Identify which cell holds the provided text, then report its [X, Y] central coordinate. 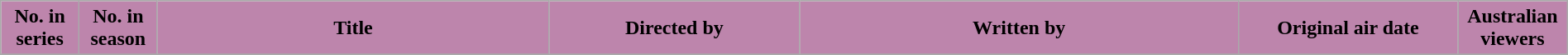
Title [353, 28]
No. inseries [40, 28]
Australian viewers [1513, 28]
Original air date [1348, 28]
No. inseason [117, 28]
Directed by [675, 28]
Written by [1019, 28]
